Search for the cell housing the specified text and yield its (x, y) center coordinate. 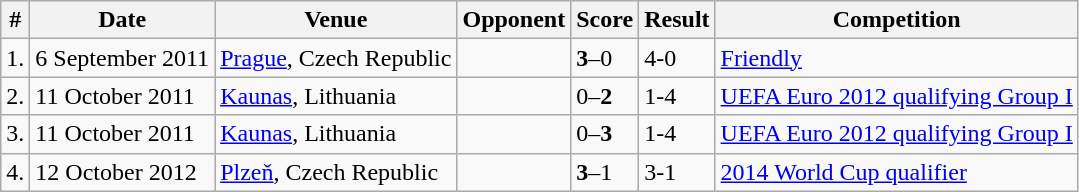
3–0 (605, 58)
4-0 (677, 58)
6 September 2011 (122, 58)
2. (16, 96)
4. (16, 172)
Result (677, 20)
Plzeň, Czech Republic (336, 172)
Opponent (514, 20)
1. (16, 58)
3. (16, 134)
Date (122, 20)
2014 World Cup qualifier (896, 172)
Venue (336, 20)
Prague, Czech Republic (336, 58)
3-1 (677, 172)
12 October 2012 (122, 172)
# (16, 20)
0–3 (605, 134)
Friendly (896, 58)
Score (605, 20)
3–1 (605, 172)
0–2 (605, 96)
Competition (896, 20)
